From the cell containing the given text, extract its center point as (x, y) coordinate. 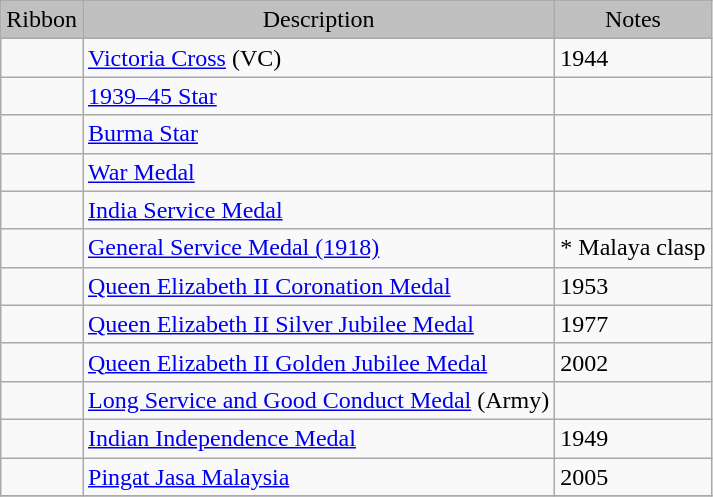
1939–45 Star (318, 96)
Queen Elizabeth II Coronation Medal (318, 286)
Description (318, 20)
Notes (633, 20)
* Malaya clasp (633, 248)
1949 (633, 438)
Victoria Cross (VC) (318, 58)
Burma Star (318, 134)
1977 (633, 324)
Long Service and Good Conduct Medal (Army) (318, 400)
War Medal (318, 172)
Pingat Jasa Malaysia (318, 477)
2002 (633, 362)
General Service Medal (1918) (318, 248)
2005 (633, 477)
1953 (633, 286)
Indian Independence Medal (318, 438)
Queen Elizabeth II Silver Jubilee Medal (318, 324)
India Service Medal (318, 210)
Queen Elizabeth II Golden Jubilee Medal (318, 362)
1944 (633, 58)
Ribbon (42, 20)
